Return (X, Y) of the center of cell containing provided text 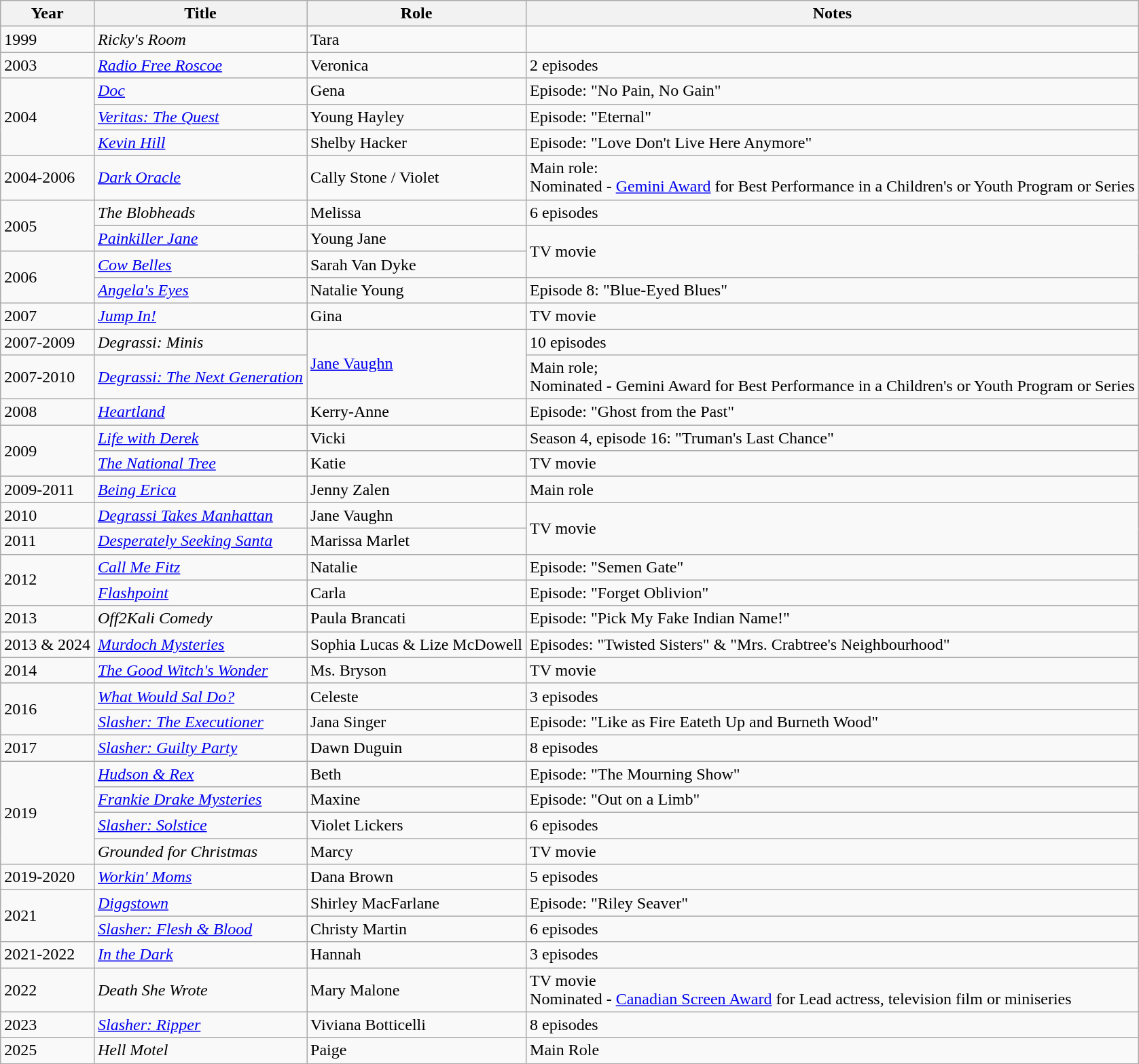
What Would Sal Do? (200, 696)
Marcy (417, 851)
Angela's Eyes (200, 290)
Hannah (417, 955)
Dark Oracle (200, 178)
Radio Free Roscoe (200, 65)
Episode: "The Mourning Show" (833, 773)
Being Erica (200, 490)
Season 4, episode 16: "Truman's Last Chance" (833, 438)
2019 (48, 812)
2013 (48, 619)
2023 (48, 1025)
2014 (48, 670)
Tara (417, 39)
Main role (833, 490)
Shelby Hacker (417, 143)
Ms. Bryson (417, 670)
Slasher: Guilty Party (200, 748)
2010 (48, 515)
2 episodes (833, 65)
Hudson & Rex (200, 773)
Sarah Van Dyke (417, 264)
2003 (48, 65)
Jump In! (200, 316)
Shirley MacFarlane (417, 903)
5 episodes (833, 877)
The Blobheads (200, 213)
2017 (48, 748)
Episode: "No Pain, No Gain" (833, 91)
Episode: "Ghost from the Past" (833, 412)
Katie (417, 464)
Natalie Young (417, 290)
Kerry-Anne (417, 412)
Cow Belles (200, 264)
Paula Brancati (417, 619)
In the Dark (200, 955)
Life with Derek (200, 438)
2019-2020 (48, 877)
2022 (48, 990)
Hell Motel (200, 1050)
1999 (48, 39)
2009 (48, 451)
2016 (48, 709)
Frankie Drake Mysteries (200, 800)
Off2Kali Comedy (200, 619)
Painkiller Jane (200, 238)
Degrassi Takes Manhattan (200, 515)
Episode: "Love Don't Live Here Anymore" (833, 143)
Slasher: Solstice (200, 826)
Young Hayley (417, 117)
2011 (48, 541)
Episode 8: "Blue-Eyed Blues" (833, 290)
2021-2022 (48, 955)
Dana Brown (417, 877)
The Good Witch's Wonder (200, 670)
Slasher: Ripper (200, 1025)
Desperately Seeking Santa (200, 541)
Natalie (417, 567)
Gina (417, 316)
Vicki (417, 438)
Veronica (417, 65)
2004 (48, 117)
Beth (417, 773)
Celeste (417, 696)
TV movie Nominated - Canadian Screen Award for Lead actress, television film or miniseries (833, 990)
Degrassi: Minis (200, 342)
2013 & 2024 (48, 644)
Mary Malone (417, 990)
Episode: "Out on a Limb" (833, 800)
10 episodes (833, 342)
2007 (48, 316)
Title (200, 14)
Episode: "Like as Fire Eateth Up and Burneth Wood" (833, 722)
Christy Martin (417, 929)
Heartland (200, 412)
Diggstown (200, 903)
Degrassi: The Next Generation (200, 378)
Maxine (417, 800)
Episode: "Pick My Fake Indian Name!" (833, 619)
2021 (48, 916)
Slasher: Flesh & Blood (200, 929)
Flashpoint (200, 593)
Dawn Duguin (417, 748)
2006 (48, 277)
Call Me Fitz (200, 567)
Paige (417, 1050)
The National Tree (200, 464)
2007-2009 (48, 342)
Notes (833, 14)
2009-2011 (48, 490)
Episode: "Riley Seaver" (833, 903)
Kevin Hill (200, 143)
2008 (48, 412)
Death She Wrote (200, 990)
Gena (417, 91)
Episode: "Forget Oblivion" (833, 593)
Grounded for Christmas (200, 851)
Marissa Marlet (417, 541)
Violet Lickers (417, 826)
Cally Stone / Violet (417, 178)
Main role;Nominated - Gemini Award for Best Performance in a Children's or Youth Program or Series (833, 378)
Episodes: "Twisted Sisters" & "Mrs. Crabtree's Neighbourhood" (833, 644)
Slasher: The Executioner (200, 722)
Melissa (417, 213)
Viviana Botticelli (417, 1025)
Doc (200, 91)
Episode: "Eternal" (833, 117)
Ricky's Room (200, 39)
Carla (417, 593)
Jana Singer (417, 722)
Jenny Zalen (417, 490)
Young Jane (417, 238)
Main Role (833, 1050)
Year (48, 14)
Murdoch Mysteries (200, 644)
2005 (48, 225)
Episode: "Semen Gate" (833, 567)
Veritas: The Quest (200, 117)
Main role: Nominated - Gemini Award for Best Performance in a Children's or Youth Program or Series (833, 178)
2025 (48, 1050)
2007-2010 (48, 378)
Sophia Lucas & Lize McDowell (417, 644)
Workin' Moms (200, 877)
Role (417, 14)
2004-2006 (48, 178)
2012 (48, 580)
